Determine the [x, y] coordinate at the center of the cell enclosing the given text.  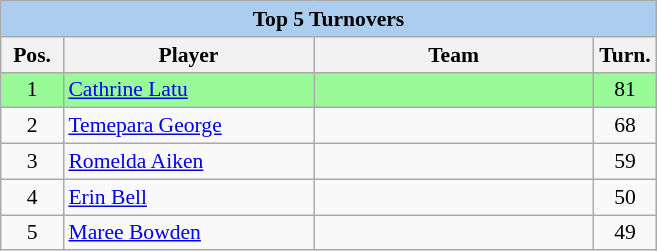
1 [32, 90]
Cathrine Latu [188, 90]
Romelda Aiken [188, 162]
3 [32, 162]
Turn. [626, 55]
Erin Bell [188, 197]
50 [626, 197]
Top 5 Turnovers [329, 19]
Team [454, 55]
59 [626, 162]
4 [32, 197]
2 [32, 126]
Maree Bowden [188, 233]
68 [626, 126]
Pos. [32, 55]
Player [188, 55]
5 [32, 233]
81 [626, 90]
49 [626, 233]
Temepara George [188, 126]
